Find where the given text appears and provide that cell's center as [x, y] coordinate. 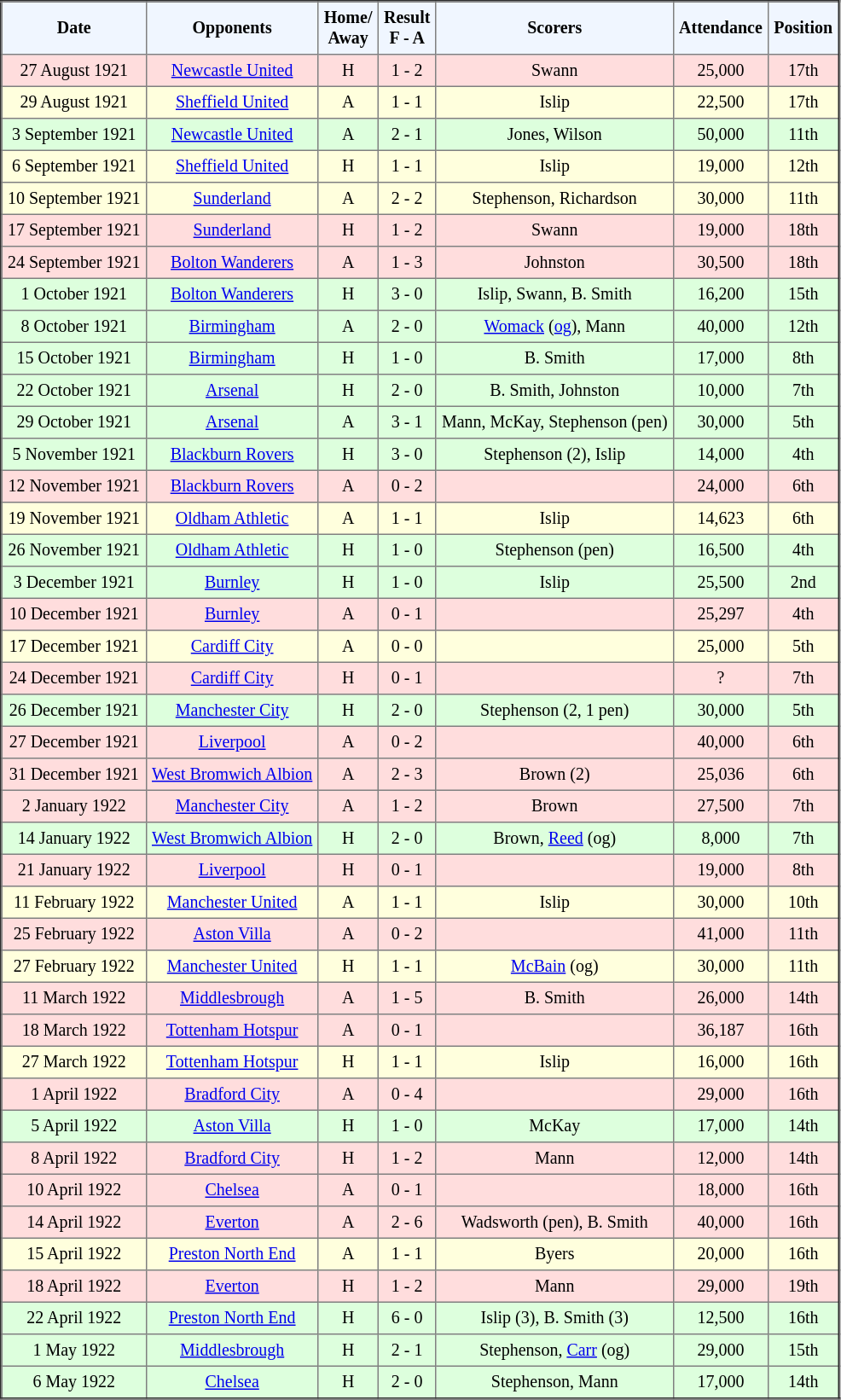
18 April 1922 [74, 1287]
12,500 [720, 1318]
8 April 1922 [74, 1159]
McBain (og) [554, 967]
19th [803, 1287]
27,500 [720, 806]
1 October 1921 [74, 294]
2 - 2 [407, 199]
36,187 [720, 1031]
41,000 [720, 934]
27 August 1921 [74, 71]
15 October 1921 [74, 358]
24 September 1921 [74, 263]
25,500 [720, 583]
3 December 1921 [74, 583]
ResultF - A [407, 28]
Date [74, 28]
12 November 1921 [74, 486]
6 May 1922 [74, 1382]
14 April 1922 [74, 1223]
6 - 0 [407, 1318]
25 February 1922 [74, 934]
2 - 6 [407, 1223]
11 March 1922 [74, 998]
3 September 1921 [74, 135]
29 October 1921 [74, 422]
10 September 1921 [74, 199]
24 December 1921 [74, 678]
16,200 [720, 294]
Womack (og), Mann [554, 327]
29 August 1921 [74, 102]
2 January 1922 [74, 806]
0 - 0 [407, 647]
26,000 [720, 998]
18 March 1922 [74, 1031]
50,000 [720, 135]
14 January 1922 [74, 839]
Brown, Reed (og) [554, 839]
2 - 3 [407, 775]
Mann, McKay, Stephenson (pen) [554, 422]
26 November 1921 [74, 550]
Attendance [720, 28]
? [720, 678]
2nd [803, 583]
22 October 1921 [74, 391]
6 September 1921 [74, 166]
5 November 1921 [74, 455]
Stephenson, Mann [554, 1382]
1 May 1922 [74, 1351]
Wadsworth (pen), B. Smith [554, 1223]
27 March 1922 [74, 1062]
30,500 [720, 263]
1 April 1922 [74, 1095]
21 January 1922 [74, 870]
Stephenson (2, 1 pen) [554, 711]
24,000 [720, 486]
27 December 1921 [74, 742]
Home/Away [348, 28]
10 December 1921 [74, 614]
19 November 1921 [74, 519]
22,500 [720, 102]
8 October 1921 [74, 327]
Stephenson, Richardson [554, 199]
10th [803, 903]
Brown (2) [554, 775]
31 December 1921 [74, 775]
Brown [554, 806]
Jones, Wilson [554, 135]
Position [803, 28]
McKay [554, 1126]
27 February 1922 [74, 967]
B. Smith, Johnston [554, 391]
Byers [554, 1254]
15 April 1922 [74, 1254]
1 - 3 [407, 263]
1 - 5 [407, 998]
11 February 1922 [74, 903]
5 April 1922 [74, 1126]
17 December 1921 [74, 647]
3 - 1 [407, 422]
25,036 [720, 775]
18,000 [720, 1190]
16,500 [720, 550]
Islip, Swann, B. Smith [554, 294]
22 April 1922 [74, 1318]
Stephenson, Carr (og) [554, 1351]
10,000 [720, 391]
Stephenson (2), Islip [554, 455]
14,000 [720, 455]
Opponents [232, 28]
Islip (3), B. Smith (3) [554, 1318]
10 April 1922 [74, 1190]
0 - 4 [407, 1095]
25,297 [720, 614]
26 December 1921 [74, 711]
12,000 [720, 1159]
16,000 [720, 1062]
14,623 [720, 519]
8,000 [720, 839]
Johnston [554, 263]
Stephenson (pen) [554, 550]
Scorers [554, 28]
20,000 [720, 1254]
17 September 1921 [74, 230]
